Detect which cell encompasses the target text, then output its (x, y) center coordinate. 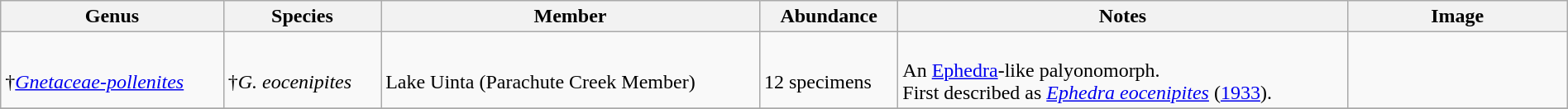
Lake Uinta (Parachute Creek Member) (571, 70)
Member (571, 17)
Notes (1123, 17)
Image (1457, 17)
Species (302, 17)
An Ephedra-like palyonomorph.First described as Ephedra eocenipites (1933). (1123, 70)
Abundance (829, 17)
Genus (112, 17)
†Gnetaceae-pollenites (112, 70)
12 specimens (829, 70)
†G. eocenipites (302, 70)
